Return the [X, Y] coordinate for the center point of the cell that contains the specified text.  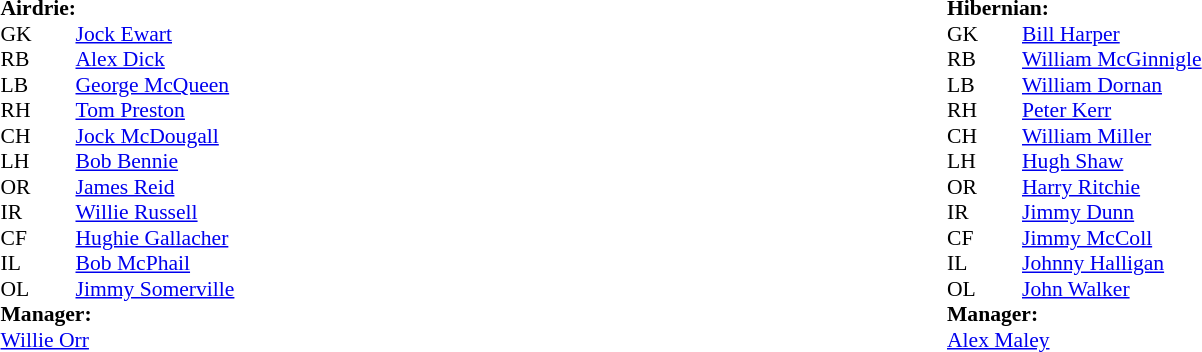
Bob Bennie [156, 161]
Harry Ritchie [1112, 187]
Johnny Halligan [1112, 263]
Jimmy Dunn [1112, 213]
Tom Preston [156, 111]
George McQueen [156, 85]
James Reid [156, 187]
Hughie Gallacher [156, 238]
William McGinnigle [1112, 59]
Willie Russell [156, 213]
Jimmy Somerville [156, 289]
William Dornan [1112, 85]
Peter Kerr [1112, 111]
William Miller [1112, 136]
Hugh Shaw [1112, 161]
Jock McDougall [156, 136]
Jimmy McColl [1112, 238]
Alex Dick [156, 59]
Bill Harper [1112, 34]
Jock Ewart [156, 34]
John Walker [1112, 289]
Bob McPhail [156, 263]
